For the text-containing cell, return its midpoint in (x, y) coordinate format. 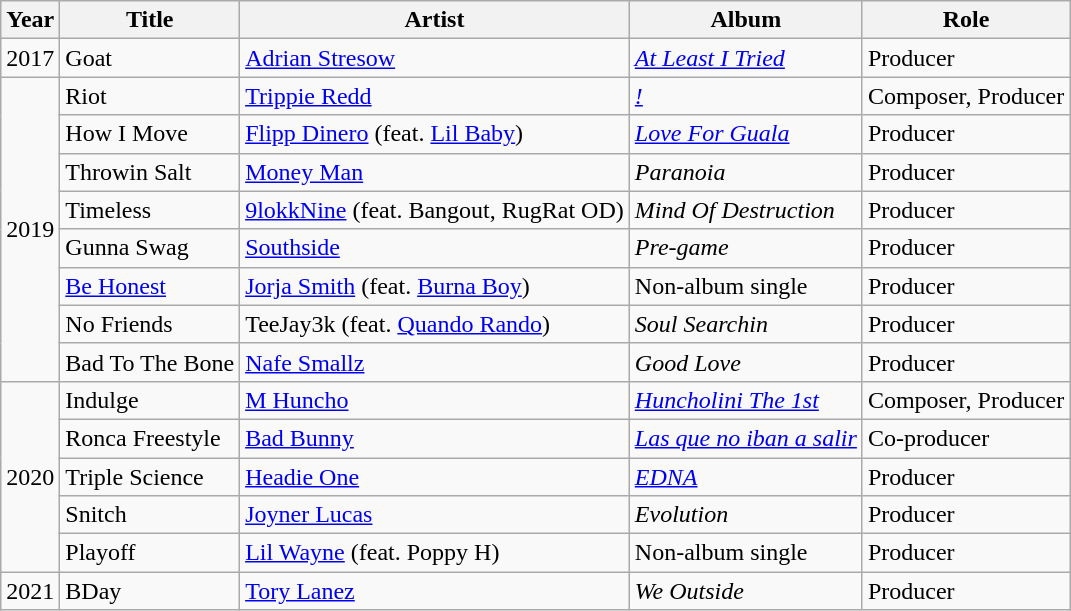
Flipp Dinero (feat. Lil Baby) (435, 134)
M Huncho (435, 400)
Love For Guala (746, 134)
Good Love (746, 362)
Goat (150, 58)
Jorja Smith (feat. Burna Boy) (435, 286)
9lokkNine (feat. Bangout, RugRat OD) (435, 210)
Southside (435, 248)
Artist (435, 20)
TeeJay3k (feat. Quando Rando) (435, 324)
BDay (150, 591)
Playoff (150, 553)
2017 (30, 58)
2021 (30, 591)
Album (746, 20)
Money Man (435, 172)
Headie One (435, 477)
Indulge (150, 400)
Riot (150, 96)
Evolution (746, 515)
Year (30, 20)
Title (150, 20)
Mind Of Destruction (746, 210)
Snitch (150, 515)
Lil Wayne (feat. Poppy H) (435, 553)
Trippie Redd (435, 96)
2019 (30, 229)
No Friends (150, 324)
Las que no iban a salir (746, 438)
Soul Searchin (746, 324)
Paranoia (746, 172)
Co-producer (966, 438)
How I Move (150, 134)
We Outside (746, 591)
Joyner Lucas (435, 515)
Bad Bunny (435, 438)
Adrian Stresow (435, 58)
At Least I Tried (746, 58)
Pre-game (746, 248)
! (746, 96)
Role (966, 20)
Be Honest (150, 286)
Tory Lanez (435, 591)
Bad To The Bone (150, 362)
Huncholini The 1st (746, 400)
Gunna Swag (150, 248)
Nafe Smallz (435, 362)
Timeless (150, 210)
Ronca Freestyle (150, 438)
2020 (30, 476)
EDNA (746, 477)
Triple Science (150, 477)
Throwin Salt (150, 172)
